Return the [X, Y] coordinate for the center point of the cell that contains the specified text.  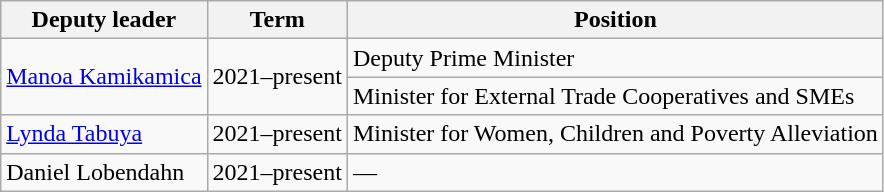
Deputy leader [104, 20]
Minister for Women, Children and Poverty Alleviation [615, 134]
Daniel Lobendahn [104, 172]
Minister for External Trade Cooperatives and SMEs [615, 96]
Deputy Prime Minister [615, 58]
Lynda Tabuya [104, 134]
Position [615, 20]
Term [277, 20]
— [615, 172]
Manoa Kamikamica [104, 77]
